From the cell containing the given text, extract its center point as [X, Y] coordinate. 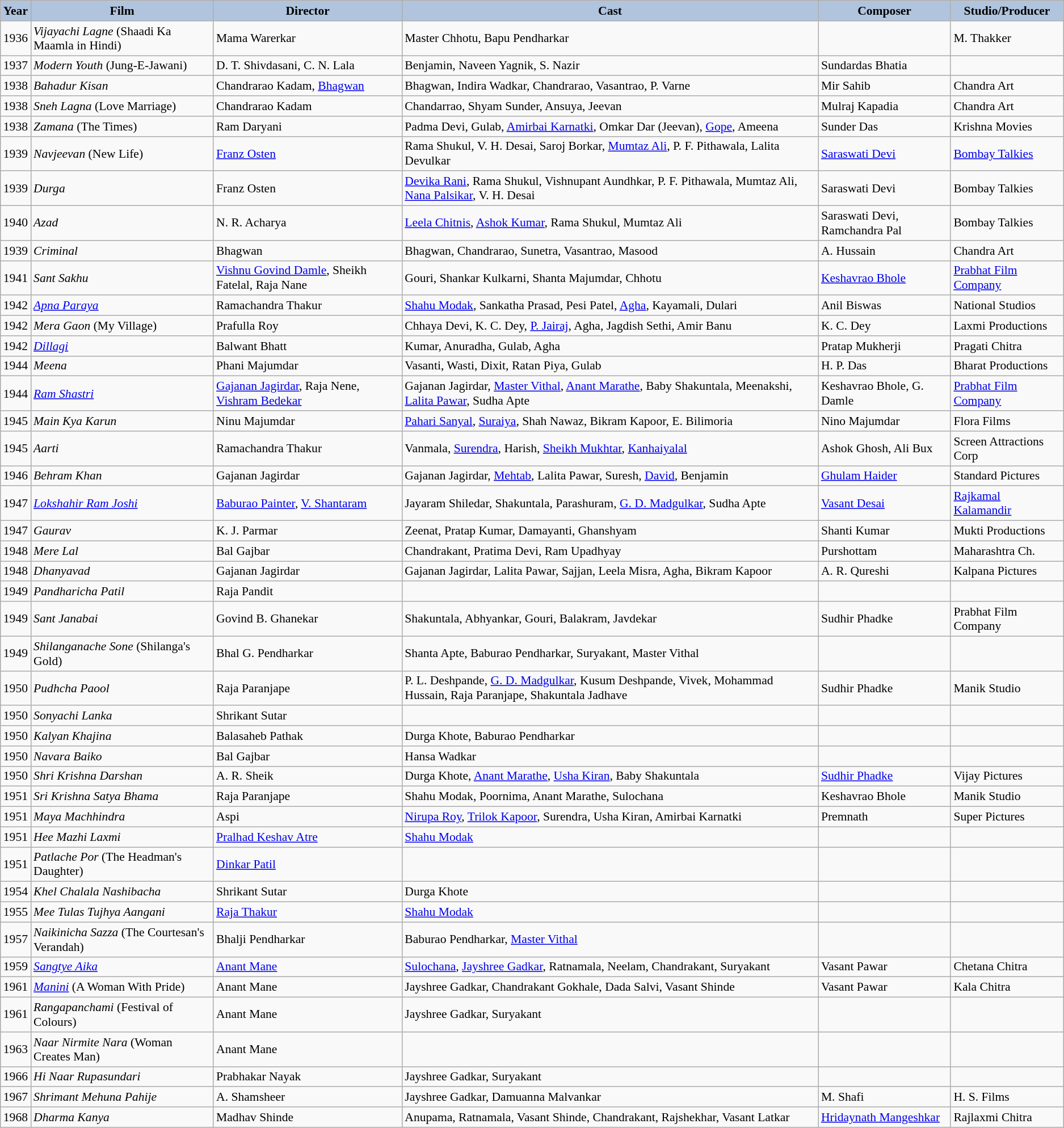
1966 [16, 1077]
Gouri, Shankar Kulkarni, Shanta Majumdar, Chhotu [610, 278]
Modern Youth (Jung-E-Jawani) [122, 66]
Gaurav [122, 531]
Sulochana, Jayshree Gadkar, Ratnamala, Neelam, Chandrakant, Suryakant [610, 967]
K. C. Dey [884, 326]
Sri Krishna Satya Bhama [122, 797]
1957 [16, 940]
Bhalji Pendharkar [308, 940]
Pragati Chitra [1007, 346]
Master Chhotu, Bapu Pendharkar [610, 39]
Pandharicha Patil [122, 592]
H. S. Films [1007, 1097]
Azad [122, 224]
Vijayachi Lagne (Shaadi Ka Maamla in Hindi) [122, 39]
Balwant Bhatt [308, 346]
Mukti Productions [1007, 531]
1955 [16, 912]
Gajanan Jagirdar, Mehtab, Lalita Pawar, Suresh, David, Benjamin [610, 476]
A. R. Sheik [308, 776]
Rajkamal Kalamandir [1007, 504]
Pudhcha Paool [122, 688]
Hee Mazhi Laxmi [122, 837]
Bhagwan, Chandrarao, Sunetra, Vasantrao, Masood [610, 251]
Bhagwan, Indira Wadkar, Chandrarao, Vasantrao, P. Varne [610, 86]
Balasaheb Pathak [308, 736]
Sundardas Bhatia [884, 66]
Shilanganache Sone (Shilanga's Gold) [122, 654]
Saraswati Devi, Ramchandra Pal [884, 224]
Hansa Wadkar [610, 756]
Shahu Modak, Poornima, Anant Marathe, Sulochana [610, 797]
Chandrarao Kadam [308, 106]
Kalpana Pictures [1007, 571]
1963 [16, 1050]
Patlache Por (The Headman's Daughter) [122, 865]
Durga Khote, Baburao Pendharkar [610, 736]
Khel Chalala Nashibacha [122, 892]
Cast [610, 11]
Year [16, 11]
Chetana Chitra [1007, 967]
A. Shamsheer [308, 1097]
Gajanan Jagirdar, Raja Nene, Vishram Bedekar [308, 394]
Chhaya Devi, K. C. Dey, P. Jairaj, Agha, Jagdish Sethi, Amir Banu [610, 326]
Chandrakant, Pratima Devi, Ram Upadhyay [610, 551]
Zeenat, Pratap Kumar, Damayanti, Ghanshyam [610, 531]
1959 [16, 967]
K. J. Parmar [308, 531]
Jayshree Gadkar, Chandrakant Gokhale, Dada Salvi, Vasant Shinde [610, 987]
Mir Sahib [884, 86]
H. P. Das [884, 366]
Bhal G. Pendharkar [308, 654]
Maya Machhindra [122, 817]
Durga Khote, Anant Marathe, Usha Kiran, Baby Shakuntala [610, 776]
Behram Khan [122, 476]
Shahu Modak, Sankatha Prasad, Pesi Patel, Agha, Kayamali, Dulari [610, 306]
Pralhad Keshav Atre [308, 837]
Prafulla Roy [308, 326]
N. R. Acharya [308, 224]
Main Kya Karun [122, 421]
Padma Devi, Gulab, Amirbai Karnatki, Omkar Dar (Jeevan), Gope, Ameena [610, 127]
Chandrarao Kadam, Bhagwan [308, 86]
Hi Naar Rupasundari [122, 1077]
Govind B. Ghanekar [308, 618]
Standard Pictures [1007, 476]
Raja Pandit [308, 592]
Zamana (The Times) [122, 127]
Shakuntala, Abhyankar, Gouri, Balakram, Javdekar [610, 618]
A. Hussain [884, 251]
1940 [16, 224]
Kalyan Khajina [122, 736]
Mee Tulas Tujhya Aangani [122, 912]
Jayshree Gadkar, Damuanna Malvankar [610, 1097]
1946 [16, 476]
Director [308, 11]
Shanti Kumar [884, 531]
Lokshahir Ram Joshi [122, 504]
Mere Lal [122, 551]
Vasant Desai [884, 504]
1937 [16, 66]
Manini (A Woman With Pride) [122, 987]
Phani Majumdar [308, 366]
Rajlaxmi Chitra [1007, 1117]
Sant Sakhu [122, 278]
Sunder Das [884, 127]
Sangtye Aika [122, 967]
Dharma Kanya [122, 1117]
Meena [122, 366]
Dinkar Patil [308, 865]
Kala Chitra [1007, 987]
Shrimant Mehuna Pahije [122, 1097]
Vasanti, Wasti, Dixit, Ratan Piya, Gulab [610, 366]
Madhav Shinde [308, 1117]
1968 [16, 1117]
Anupama, Ratnamala, Vasant Shinde, Chandrakant, Rajshekhar, Vasant Latkar [610, 1117]
Studio/Producer [1007, 11]
Prabhakar Nayak [308, 1077]
Aarti [122, 448]
Super Pictures [1007, 817]
Naar Nirmite Nara (Woman Creates Man) [122, 1050]
1936 [16, 39]
Nino Majumdar [884, 421]
Raja Thakur [308, 912]
Screen Attractions Corp [1007, 448]
Criminal [122, 251]
Laxmi Productions [1007, 326]
Dillagi [122, 346]
Mama Warerkar [308, 39]
Jayaram Shiledar, Shakuntala, Parashuram, G. D. Madgulkar, Sudha Apte [610, 504]
Devika Rani, Rama Shukul, Vishnupant Aundhkar, P. F. Pithawala, Mumtaz Ali, Nana Palsikar, V. H. Desai [610, 188]
Mulraj Kapadia [884, 106]
Durga [122, 188]
Composer [884, 11]
Naikinicha Sazza (The Courtesan's Verandah) [122, 940]
Bhagwan [308, 251]
Benjamin, Naveen Yagnik, S. Nazir [610, 66]
Rama Shukul, V. H. Desai, Saroj Borkar, Mumtaz Ali, P. F. Pithawala, Lalita Devulkar [610, 153]
Krishna Movies [1007, 127]
National Studios [1007, 306]
Premnath [884, 817]
Ram Shastri [122, 394]
Navara Baiko [122, 756]
M. Shafi [884, 1097]
Kumar, Anuradha, Gulab, Agha [610, 346]
Vijay Pictures [1007, 776]
Ashok Ghosh, Ali Bux [884, 448]
Sneh Lagna (Love Marriage) [122, 106]
Gajanan Jagirdar, Master Vithal, Anant Marathe, Baby Shakuntala, Meenakshi, Lalita Pawar, Sudha Apte [610, 394]
Mera Gaon (My Village) [122, 326]
Ram Daryani [308, 127]
Nirupa Roy, Trilok Kapoor, Surendra, Usha Kiran, Amirbai Karnatki [610, 817]
Hridaynath Mangeshkar [884, 1117]
Ghulam Haider [884, 476]
Baburao Pendharkar, Master Vithal [610, 940]
A. R. Qureshi [884, 571]
M. Thakker [1007, 39]
Maharashtra Ch. [1007, 551]
Sant Janabai [122, 618]
Purshottam [884, 551]
Anil Biswas [884, 306]
D. T. Shivdasani, C. N. Lala [308, 66]
Film [122, 11]
Shanta Apte, Baburao Pendharkar, Suryakant, Master Vithal [610, 654]
P. L. Deshpande, G. D. Madgulkar, Kusum Deshpande, Vivek, Mohammad Hussain, Raja Paranjape, Shakuntala Jadhave [610, 688]
Apna Paraya [122, 306]
Vishnu Govind Damle, Sheikh Fatelal, Raja Nane [308, 278]
Ninu Majumdar [308, 421]
1967 [16, 1097]
Dhanyavad [122, 571]
Bahadur Kisan [122, 86]
Aspi [308, 817]
Vanmala, Surendra, Harish, Sheikh Mukhtar, Kanhaiyalal [610, 448]
Keshavrao Bhole, G. Damle [884, 394]
Durga Khote [610, 892]
Gajanan Jagirdar, Lalita Pawar, Sajjan, Leela Misra, Agha, Bikram Kapoor [610, 571]
1941 [16, 278]
Navjeevan (New Life) [122, 153]
Bharat Productions [1007, 366]
Sonyachi Lanka [122, 716]
1954 [16, 892]
Baburao Painter, V. Shantaram [308, 504]
Chandarrao, Shyam Sunder, Ansuya, Jeevan [610, 106]
Leela Chitnis, Ashok Kumar, Rama Shukul, Mumtaz Ali [610, 224]
Pratap Mukherji [884, 346]
Rangapanchami (Festival of Colours) [122, 1015]
Shri Krishna Darshan [122, 776]
Flora Films [1007, 421]
Pahari Sanyal, Suraiya, Shah Nawaz, Bikram Kapoor, E. Bilimoria [610, 421]
